For the text-containing cell, return its midpoint in (X, Y) coordinate format. 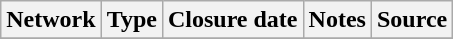
Network (51, 20)
Notes (337, 20)
Type (132, 20)
Closure date (232, 20)
Source (412, 20)
